Output the (x, y) coordinate of the center of the cell containing the given text.  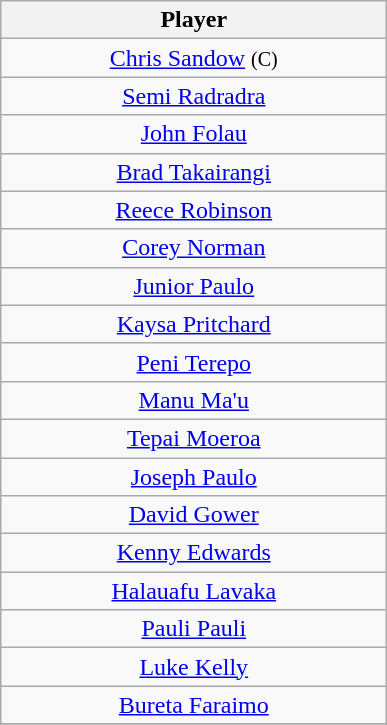
Manu Ma'u (194, 400)
Bureta Faraimo (194, 705)
Corey Norman (194, 248)
Chris Sandow (C) (194, 58)
Kaysa Pritchard (194, 324)
Tepai Moeroa (194, 438)
Joseph Paulo (194, 477)
Semi Radradra (194, 96)
Peni Terepo (194, 362)
Brad Takairangi (194, 172)
Player (194, 20)
Kenny Edwards (194, 553)
David Gower (194, 515)
Halauafu Lavaka (194, 591)
Luke Kelly (194, 667)
Reece Robinson (194, 210)
Junior Paulo (194, 286)
John Folau (194, 134)
Pauli Pauli (194, 629)
